Capture the cell that displays the provided text and extract its (x, y) central coordinate. 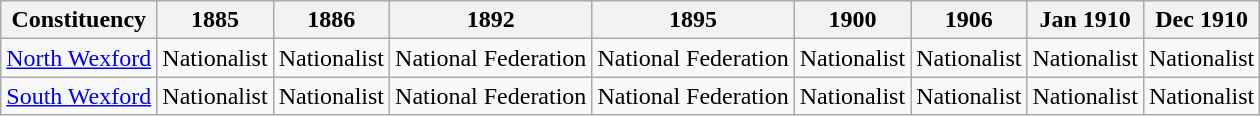
1892 (491, 20)
Dec 1910 (1201, 20)
South Wexford (79, 96)
Constituency (79, 20)
North Wexford (79, 58)
Jan 1910 (1085, 20)
1900 (852, 20)
1906 (969, 20)
1885 (215, 20)
1886 (331, 20)
1895 (693, 20)
